From the cell containing the given text, extract its center point as [X, Y] coordinate. 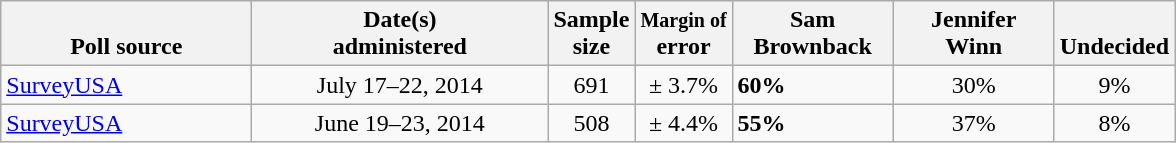
9% [1114, 85]
Margin oferror [684, 34]
55% [812, 123]
8% [1114, 123]
July 17–22, 2014 [400, 85]
Undecided [1114, 34]
Poll source [126, 34]
± 3.7% [684, 85]
60% [812, 85]
691 [592, 85]
30% [974, 85]
JenniferWinn [974, 34]
37% [974, 123]
Samplesize [592, 34]
508 [592, 123]
Date(s)administered [400, 34]
SamBrownback [812, 34]
June 19–23, 2014 [400, 123]
± 4.4% [684, 123]
